Find where the given text appears and provide that cell's center as [x, y] coordinate. 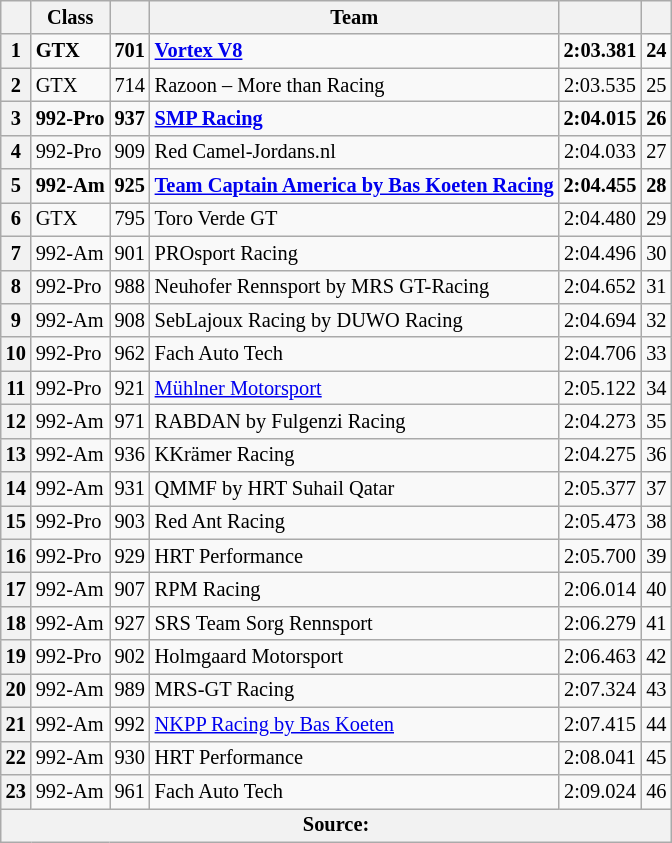
20 [16, 690]
962 [130, 354]
2:07.324 [600, 690]
2:04.033 [600, 152]
902 [130, 657]
2:09.024 [600, 791]
17 [16, 589]
2:07.415 [600, 724]
10 [16, 354]
Source: [336, 825]
26 [656, 118]
2:08.041 [600, 758]
929 [130, 556]
14 [16, 489]
714 [130, 85]
2:04.652 [600, 287]
34 [656, 388]
38 [656, 522]
Red Camel-Jordans.nl [354, 152]
33 [656, 354]
2:04.275 [600, 455]
903 [130, 522]
Toro Verde GT [354, 219]
8 [16, 287]
925 [130, 186]
2 [16, 85]
Class [70, 17]
SRS Team Sorg Rennsport [354, 623]
30 [656, 253]
908 [130, 320]
2:04.706 [600, 354]
QMMF by HRT Suhail Qatar [354, 489]
Neuhofer Rennsport by MRS GT-Racing [354, 287]
Vortex V8 [354, 51]
2:03.535 [600, 85]
909 [130, 152]
44 [656, 724]
921 [130, 388]
2:03.381 [600, 51]
MRS-GT Racing [354, 690]
15 [16, 522]
2:05.122 [600, 388]
32 [656, 320]
937 [130, 118]
2:05.473 [600, 522]
5 [16, 186]
16 [16, 556]
2:06.014 [600, 589]
13 [16, 455]
2:04.694 [600, 320]
Mühlner Motorsport [354, 388]
2:04.273 [600, 421]
2:04.480 [600, 219]
NKPP Racing by Bas Koeten [354, 724]
936 [130, 455]
22 [16, 758]
36 [656, 455]
41 [656, 623]
Team [354, 17]
2:04.015 [600, 118]
SebLajoux Racing by DUWO Racing [354, 320]
31 [656, 287]
24 [656, 51]
KKrämer Racing [354, 455]
2:06.279 [600, 623]
931 [130, 489]
29 [656, 219]
4 [16, 152]
2:05.700 [600, 556]
3 [16, 118]
701 [130, 51]
23 [16, 791]
12 [16, 421]
19 [16, 657]
RABDAN by Fulgenzi Racing [354, 421]
21 [16, 724]
988 [130, 287]
PROsport Racing [354, 253]
25 [656, 85]
9 [16, 320]
7 [16, 253]
2:05.377 [600, 489]
961 [130, 791]
SMP Racing [354, 118]
2:06.463 [600, 657]
39 [656, 556]
18 [16, 623]
RPM Racing [354, 589]
27 [656, 152]
927 [130, 623]
43 [656, 690]
901 [130, 253]
Razoon – More than Racing [354, 85]
1 [16, 51]
795 [130, 219]
989 [130, 690]
992 [130, 724]
40 [656, 589]
Team Captain America by Bas Koeten Racing [354, 186]
907 [130, 589]
971 [130, 421]
45 [656, 758]
11 [16, 388]
Red Ant Racing [354, 522]
6 [16, 219]
42 [656, 657]
2:04.455 [600, 186]
35 [656, 421]
Holmgaard Motorsport [354, 657]
28 [656, 186]
46 [656, 791]
37 [656, 489]
930 [130, 758]
2:04.496 [600, 253]
